Return (X, Y) of the center of cell containing provided text 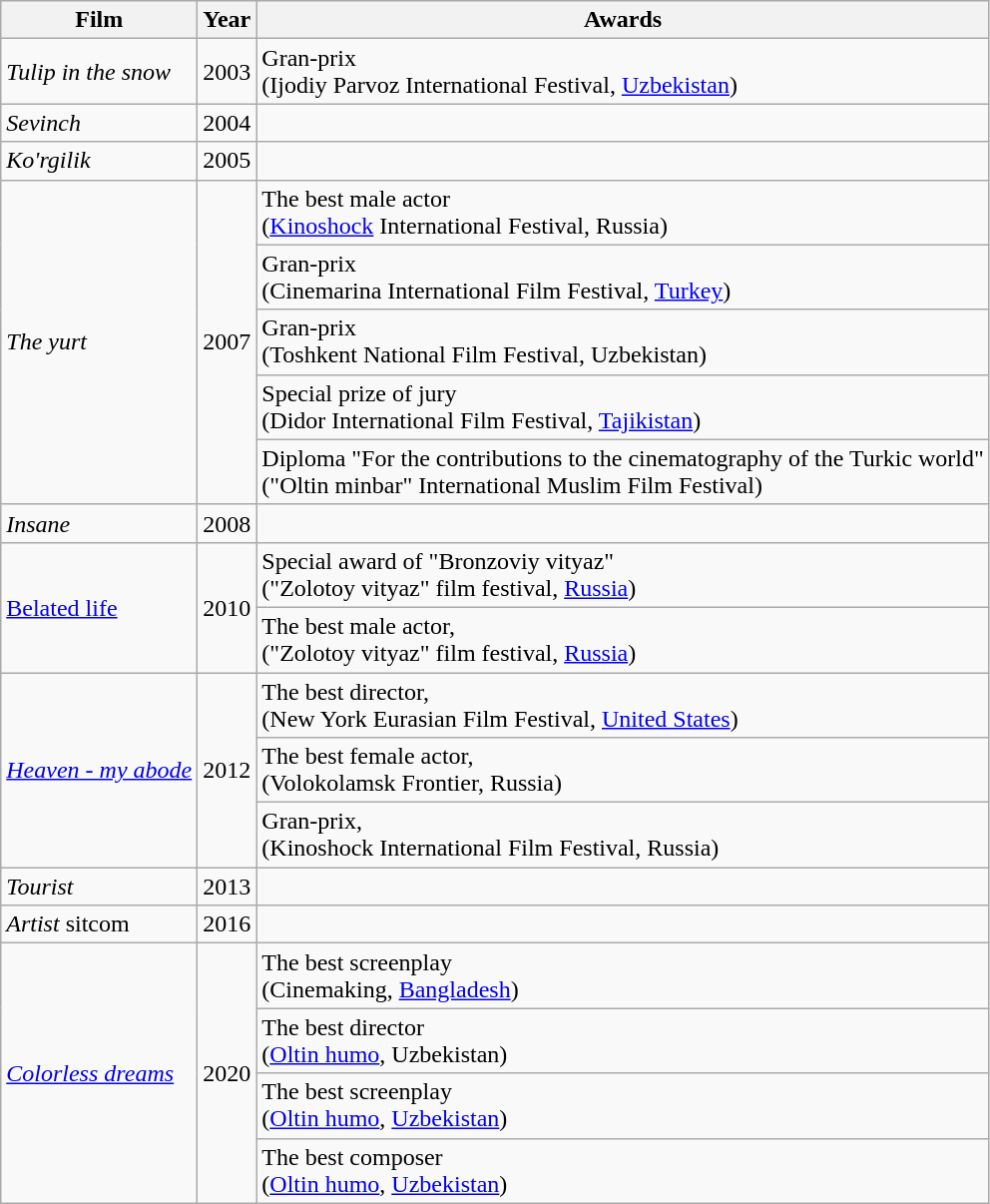
Insane (100, 523)
Artist sitcom (100, 924)
2012 (228, 771)
Colorless dreams (100, 1073)
2008 (228, 523)
Tulip in the snow (100, 72)
The best male actor,("Zolotoy vityaz" film festival, Russia) (623, 639)
2007 (228, 341)
Awards (623, 20)
The best screenplay(Cinemaking, Bangladesh) (623, 976)
Gran-prix,(Kinoshock International Film Festival, Russia) (623, 835)
Special award of "Bronzoviy vityaz"("Zolotoy vityaz" film festival, Russia) (623, 575)
Heaven - my abode (100, 771)
The yurt (100, 341)
2004 (228, 123)
Film (100, 20)
2005 (228, 161)
Tourist (100, 887)
The best screenplay(Oltin humo, Uzbekistan) (623, 1106)
Special prize of jury(Didor International Film Festival, Tajikistan) (623, 407)
2016 (228, 924)
Gran-prix(Cinemarina International Film Festival, Turkey) (623, 278)
2003 (228, 72)
Belated life (100, 607)
2020 (228, 1073)
The best female actor,(Volokolamsk Frontier, Russia) (623, 771)
Gran-prix(Ijodiy Parvoz International Festival, Uzbekistan) (623, 72)
2010 (228, 607)
The best director(Oltin humo, Uzbekistan) (623, 1040)
Year (228, 20)
Sevinch (100, 123)
The best director,(New York Eurasian Film Festival, United States) (623, 705)
2013 (228, 887)
The best composer(Oltin humo, Uzbekistan) (623, 1170)
Gran-prix(Toshkent National Film Festival, Uzbekistan) (623, 341)
The best male actor(Kinoshock International Festival, Russia) (623, 212)
Ko'rgilik (100, 161)
Diploma "For the contributions to the cinematography of the Turkic world"("Oltin minbar" International Muslim Film Festival) (623, 471)
